From the cell containing the given text, extract its center point as (x, y) coordinate. 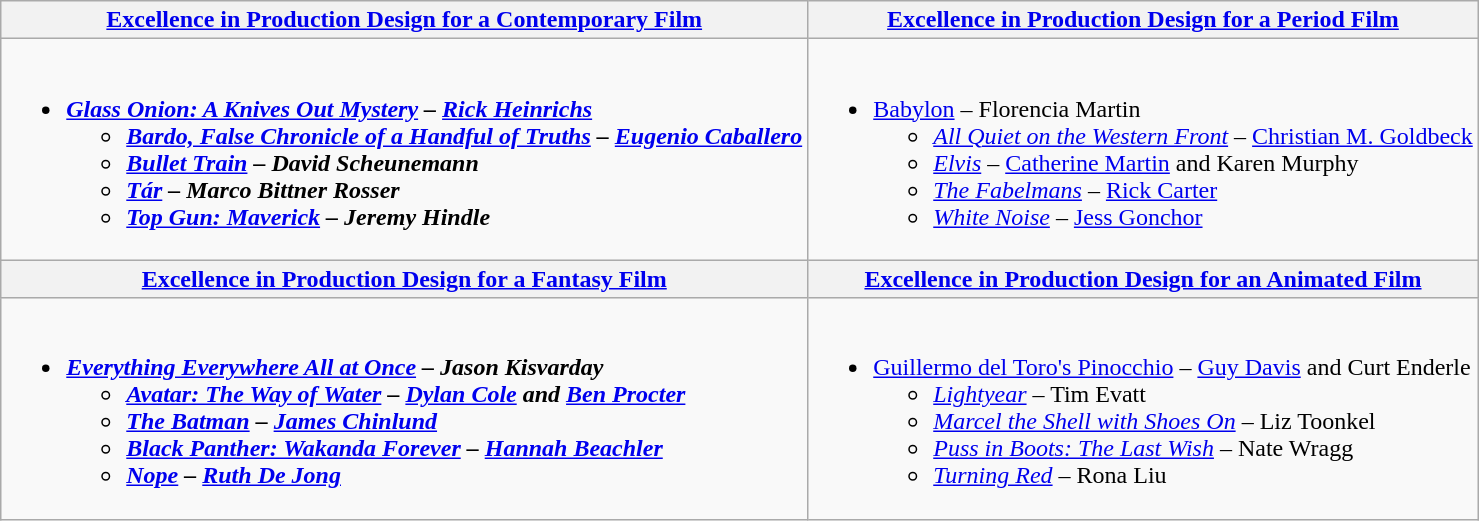
Excellence in Production Design for a Period Film (1144, 20)
Excellence in Production Design for an Animated Film (1144, 279)
Excellence in Production Design for a Contemporary Film (404, 20)
Excellence in Production Design for a Fantasy Film (404, 279)
